Scan for the cell matching the given text and deliver its (X, Y) coordinate at center. 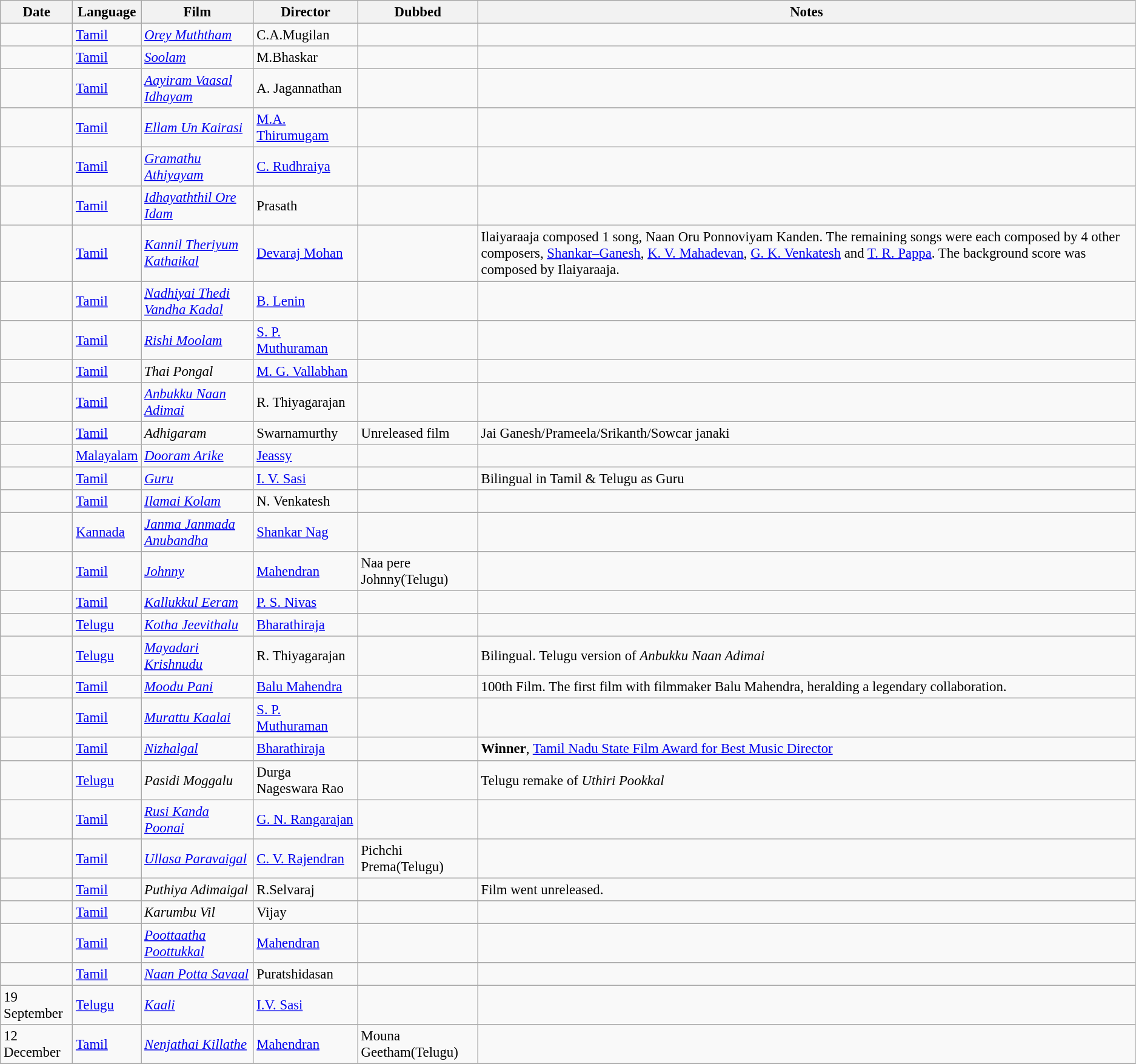
Pichchi Prema(Telugu) (418, 858)
Thai Pongal (198, 371)
Kannada (107, 532)
Moodu Pani (198, 687)
M.A. Thirumugam (306, 127)
Devaraj Mohan (306, 253)
Prasath (306, 206)
Janma Janmada Anubandha (198, 532)
Telugu remake of Uthiri Pookkal (806, 780)
Soolam (198, 58)
Orey Muththam (198, 35)
I.V. Sasi (306, 1005)
Aayiram Vaasal Idhayam (198, 89)
Nenjathai Killathe (198, 1044)
C.A.Mugilan (306, 35)
Gramathu Athiyayam (198, 167)
A. Jagannathan (306, 89)
Puthiya Adimaigal (198, 889)
Vijay (306, 912)
Jai Ganesh/Prameela/Srikanth/Sowcar janaki (806, 433)
Bilingual. Telugu version of Anbukku Naan Adimai (806, 656)
Naa pere Johnny(Telugu) (418, 571)
I. V. Sasi (306, 478)
M. G. Vallabhan (306, 371)
M.Bhaskar (306, 58)
Poottaatha Poottukkal (198, 943)
Mayadari Krishnudu (198, 656)
Anbukku Naan Adimai (198, 401)
Guru (198, 478)
Malayalam (107, 456)
Pasidi Moggalu (198, 780)
Shankar Nag (306, 532)
Film went unreleased. (806, 889)
Kallukkul Eeram (198, 603)
Director (306, 12)
Nizhalgal (198, 749)
Jeassy (306, 456)
Rusi Kanda Poonai (198, 820)
Murattu Kaalai (198, 718)
Kannil Theriyum Kathaikal (198, 253)
N. Venkatesh (306, 501)
Mouna Geetham(Telugu) (418, 1044)
Dubbed (418, 12)
G. N. Rangarajan (306, 820)
B. Lenin (306, 301)
Language (107, 12)
Puratshidasan (306, 974)
19 September (36, 1005)
Adhigaram (198, 433)
Bilingual in Tamil & Telugu as Guru (806, 478)
Notes (806, 12)
Balu Mahendra (306, 687)
12 December (36, 1044)
P. S. Nivas (306, 603)
Rishi Moolam (198, 340)
Swarnamurthy (306, 433)
R.Selvaraj (306, 889)
Nadhiyai Thedi Vandha Kadal (198, 301)
Johnny (198, 571)
Idhayaththil Ore Idam (198, 206)
Ellam Un Kairasi (198, 127)
Unreleased film (418, 433)
Durga Nageswara Rao (306, 780)
Kaali (198, 1005)
C. V. Rajendran (306, 858)
Winner, Tamil Nadu State Film Award for Best Music Director (806, 749)
Naan Potta Savaal (198, 974)
Dooram Arike (198, 456)
Film (198, 12)
Kotha Jeevithalu (198, 625)
Ilamai Kolam (198, 501)
100th Film. The first film with filmmaker Balu Mahendra, heralding a legendary collaboration. (806, 687)
Ullasa Paravaigal (198, 858)
Karumbu Vil (198, 912)
Date (36, 12)
C. Rudhraiya (306, 167)
